Return the (x, y) coordinate for the center point of the cell that contains the specified text.  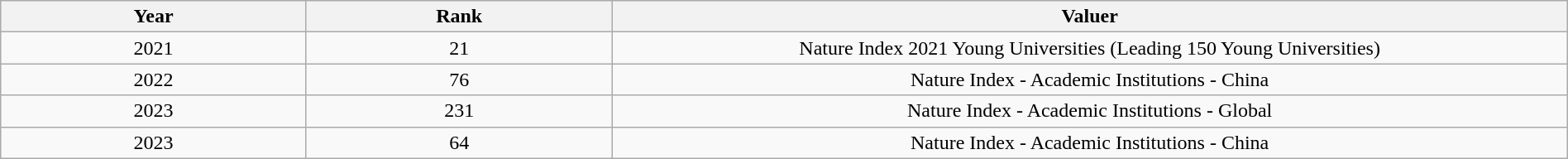
76 (459, 79)
2022 (154, 79)
Nature Index 2021 Young Universities (Leading 150 Young Universities) (1090, 48)
2021 (154, 48)
64 (459, 142)
Rank (459, 17)
Year (154, 17)
231 (459, 111)
21 (459, 48)
Valuer (1090, 17)
Nature Index - Academic Institutions - Global (1090, 111)
